Return the [X, Y] coordinate for the center point of the cell that contains the specified text.  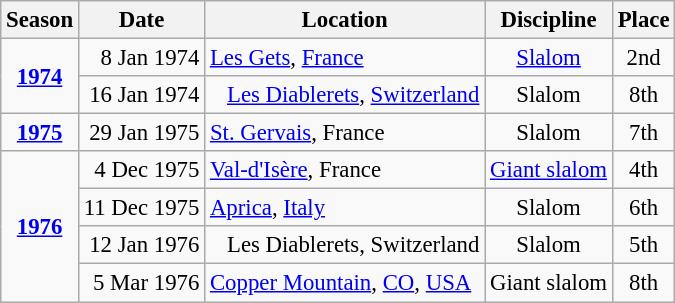
2nd [643, 58]
Copper Mountain, CO, USA [345, 283]
6th [643, 208]
29 Jan 1975 [141, 133]
Season [40, 20]
1974 [40, 76]
4 Dec 1975 [141, 170]
8 Jan 1974 [141, 58]
Date [141, 20]
Location [345, 20]
12 Jan 1976 [141, 245]
5th [643, 245]
Aprica, Italy [345, 208]
Place [643, 20]
16 Jan 1974 [141, 95]
11 Dec 1975 [141, 208]
1976 [40, 226]
Les Gets, France [345, 58]
1975 [40, 133]
Discipline [549, 20]
4th [643, 170]
St. Gervais, France [345, 133]
7th [643, 133]
5 Mar 1976 [141, 283]
Val-d'Isère, France [345, 170]
